Capture the cell that displays the provided text and extract its (X, Y) central coordinate. 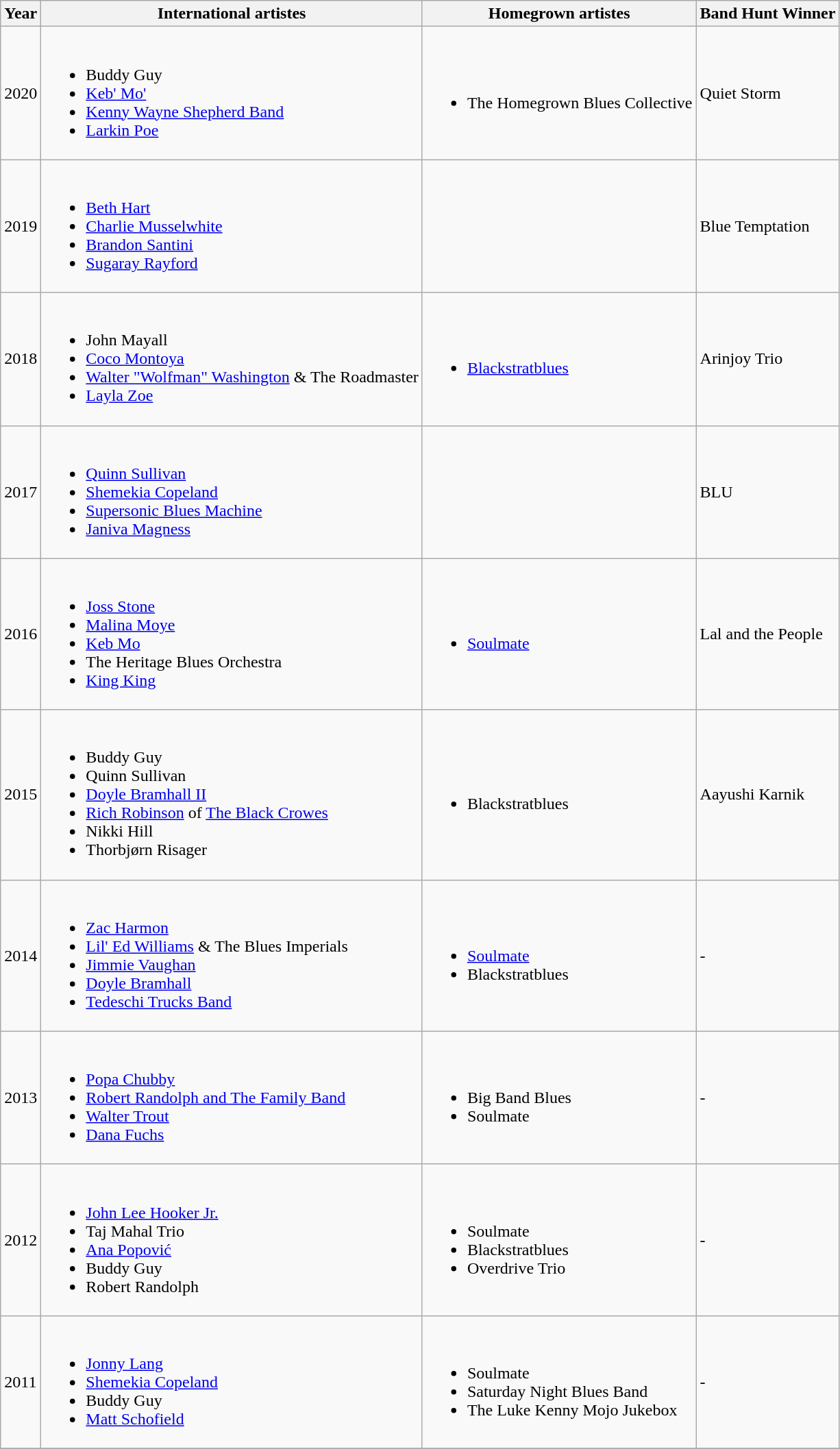
Arinjoy Trio (767, 359)
SoulmateSaturday Night Blues BandThe Luke Kenny Mojo Jukebox (559, 1382)
John MayallCoco MontoyaWalter "Wolfman" Washington & The RoadmasterLayla Zoe (232, 359)
International artistes (232, 14)
Blue Temptation (767, 226)
BLU (767, 492)
Zac HarmonLil' Ed Williams & The Blues ImperialsJimmie VaughanDoyle BramhallTedeschi Trucks Band (232, 955)
Buddy GuyQuinn SullivanDoyle Bramhall IIRich Robinson of The Black CrowesNikki HillThorbjørn Risager (232, 795)
2016 (21, 634)
Big Band BluesSoulmate (559, 1098)
Buddy GuyKeb' Mo'Kenny Wayne Shepherd BandLarkin Poe (232, 93)
Lal and the People (767, 634)
2014 (21, 955)
Band Hunt Winner (767, 14)
Popa ChubbyRobert Randolph and The Family BandWalter TroutDana Fuchs (232, 1098)
2012 (21, 1240)
Quinn SullivanShemekia CopelandSupersonic Blues MachineJaniva Magness (232, 492)
Beth HartCharlie MusselwhiteBrandon SantiniSugaray Rayford (232, 226)
Jonny LangShemekia CopelandBuddy GuyMatt Schofield (232, 1382)
Soulmate (559, 634)
The Homegrown Blues Collective (559, 93)
John Lee Hooker Jr.Taj Mahal TrioAna PopovićBuddy GuyRobert Randolph (232, 1240)
Homegrown artistes (559, 14)
2019 (21, 226)
Joss StoneMalina MoyeKeb MoThe Heritage Blues OrchestraKing King (232, 634)
Aayushi Karnik (767, 795)
SoulmateBlackstratblues (559, 955)
Year (21, 14)
2011 (21, 1382)
2013 (21, 1098)
Quiet Storm (767, 93)
2018 (21, 359)
2020 (21, 93)
2015 (21, 795)
SoulmateBlackstratbluesOverdrive Trio (559, 1240)
2017 (21, 492)
